Capture the cell that displays the provided text and extract its (x, y) central coordinate. 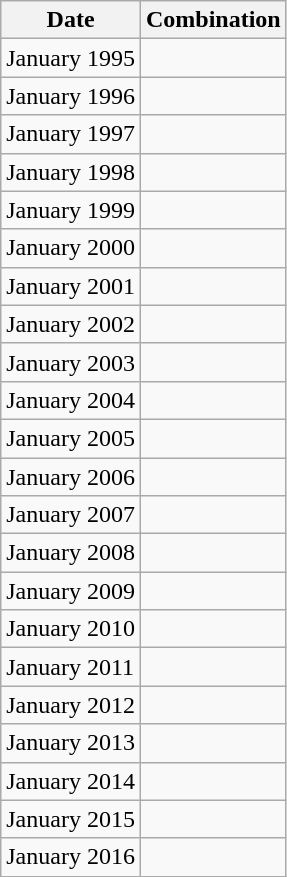
January 2000 (71, 248)
January 2012 (71, 705)
January 2002 (71, 324)
January 2015 (71, 819)
January 1998 (71, 172)
January 2016 (71, 857)
January 2001 (71, 286)
Date (71, 20)
January 2003 (71, 362)
January 1997 (71, 134)
January 2013 (71, 743)
January 2009 (71, 591)
January 2005 (71, 438)
January 2010 (71, 629)
January 1996 (71, 96)
January 2008 (71, 553)
January 1999 (71, 210)
Combination (213, 20)
January 2006 (71, 477)
January 2007 (71, 515)
January 2004 (71, 400)
January 1995 (71, 58)
January 2011 (71, 667)
January 2014 (71, 781)
